For the text-containing cell, return its midpoint in (X, Y) coordinate format. 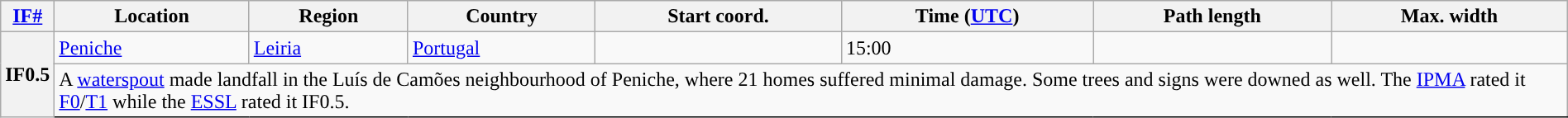
Leiria (328, 48)
Path length (1212, 17)
Peniche (152, 48)
IF# (28, 17)
Portugal (501, 48)
Region (328, 17)
Time (UTC) (967, 17)
15:00 (967, 48)
IF0.5 (28, 74)
Max. width (1450, 17)
Location (152, 17)
Start coord. (719, 17)
Country (501, 17)
